Output the [x, y] coordinate of the center of the cell containing the given text.  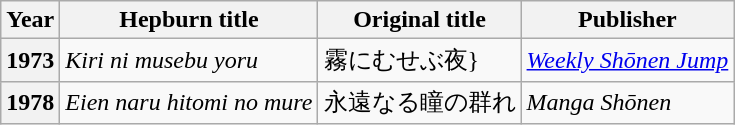
Year [30, 20]
永遠なる瞳の群れ [420, 102]
Eien naru hitomi no mure [189, 102]
Manga Shōnen [628, 102]
霧にむせぶ夜} [420, 60]
1973 [30, 60]
Hepburn title [189, 20]
Original title [420, 20]
Publisher [628, 20]
Kiri ni musebu yoru [189, 60]
Weekly Shōnen Jump [628, 60]
1978 [30, 102]
